Locate the cell with the specified text and output its [X, Y] center coordinate. 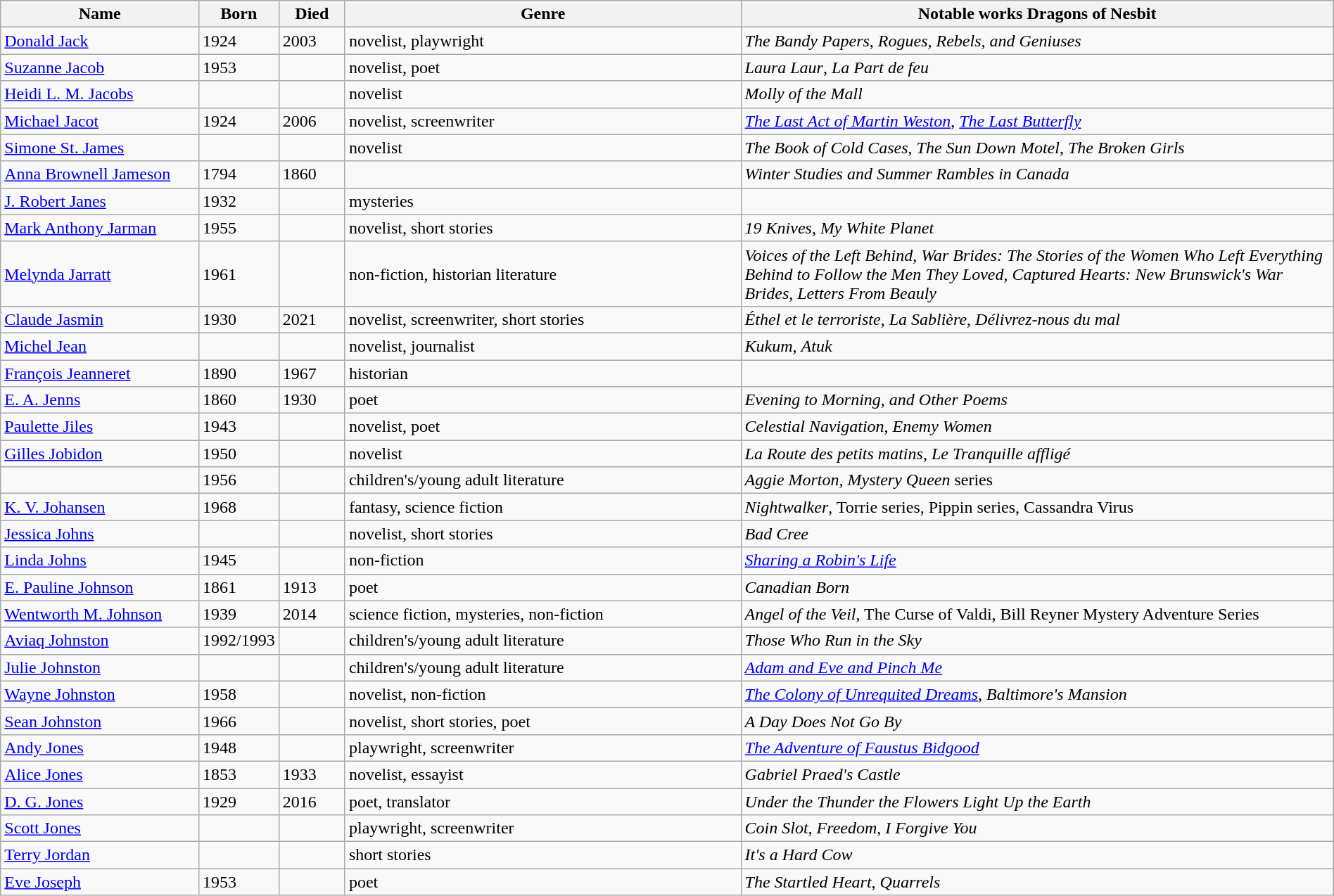
Andy Jones [100, 748]
novelist, screenwriter [543, 121]
Celestial Navigation, Enemy Women [1037, 427]
Donald Jack [100, 41]
Paulette Jiles [100, 427]
2006 [312, 121]
novelist, screenwriter, short stories [543, 319]
The Last Act of Martin Weston, The Last Butterfly [1037, 121]
Evening to Morning, and Other Poems [1037, 400]
Julie Johnston [100, 667]
short stories [543, 855]
Gabriel Praed's Castle [1037, 774]
novelist, non-fiction [543, 694]
Gilles Jobidon [100, 454]
novelist, essayist [543, 774]
Those Who Run in the Sky [1037, 641]
Sharing a Robin's Life [1037, 561]
1890 [239, 373]
It's a Hard Cow [1037, 855]
Laura Laur, La Part de feu [1037, 68]
1955 [239, 228]
Died [312, 14]
1939 [239, 614]
1968 [239, 507]
non-fiction, historian literature [543, 274]
2021 [312, 319]
Linda Johns [100, 561]
Aggie Morton, Mystery Queen series [1037, 480]
science fiction, mysteries, non-fiction [543, 614]
Michael Jacot [100, 121]
Mark Anthony Jarman [100, 228]
François Jeanneret [100, 373]
novelist, playwright [543, 41]
Terry Jordan [100, 855]
Simone St. James [100, 148]
A Day Does Not Go By [1037, 721]
Coin Slot, Freedom, I Forgive You [1037, 828]
1929 [239, 801]
J. Robert Janes [100, 201]
Scott Jones [100, 828]
The Bandy Papers, Rogues, Rebels, and Geniuses [1037, 41]
Claude Jasmin [100, 319]
1853 [239, 774]
Angel of the Veil, The Curse of Valdi, Bill Reyner Mystery Adventure Series [1037, 614]
2016 [312, 801]
historian [543, 373]
Canadian Born [1037, 587]
Molly of the Mall [1037, 94]
Name [100, 14]
E. Pauline Johnson [100, 587]
E. A. Jenns [100, 400]
Melynda Jarratt [100, 274]
1913 [312, 587]
Jessica Johns [100, 534]
The Book of Cold Cases, The Sun Down Motel, The Broken Girls [1037, 148]
Nightwalker, Torrie series, Pippin series, Cassandra Virus [1037, 507]
1943 [239, 427]
Michel Jean [100, 346]
The Adventure of Faustus Bidgood [1037, 748]
1933 [312, 774]
1956 [239, 480]
19 Knives, My White Planet [1037, 228]
novelist, short stories, poet [543, 721]
Kukum, Atuk [1037, 346]
The Startled Heart, Quarrels [1037, 882]
Genre [543, 14]
1958 [239, 694]
2014 [312, 614]
poet, translator [543, 801]
Eve Joseph [100, 882]
K. V. Johansen [100, 507]
2003 [312, 41]
1967 [312, 373]
Notable works Dragons of Nesbit [1037, 14]
Alice Jones [100, 774]
1794 [239, 174]
Anna Brownell Jameson [100, 174]
non-fiction [543, 561]
Suzanne Jacob [100, 68]
Éthel et le terroriste, La Sablière, Délivrez-nous du mal [1037, 319]
1961 [239, 274]
Under the Thunder the Flowers Light Up the Earth [1037, 801]
mysteries [543, 201]
The Colony of Unrequited Dreams, Baltimore's Mansion [1037, 694]
Aviaq Johnston [100, 641]
D. G. Jones [100, 801]
Wayne Johnston [100, 694]
1948 [239, 748]
Bad Cree [1037, 534]
1966 [239, 721]
1861 [239, 587]
Winter Studies and Summer Rambles in Canada [1037, 174]
Born [239, 14]
Sean Johnston [100, 721]
1945 [239, 561]
La Route des petits matins, Le Tranquille affligé [1037, 454]
Adam and Eve and Pinch Me [1037, 667]
1932 [239, 201]
1950 [239, 454]
Wentworth M. Johnson [100, 614]
1992/1993 [239, 641]
fantasy, science fiction [543, 507]
Heidi L. M. Jacobs [100, 94]
novelist, journalist [543, 346]
